Return the [X, Y] coordinate for the center point of the cell that contains the specified text.  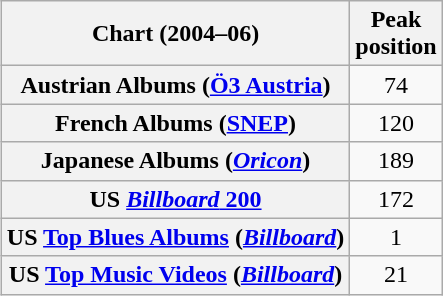
US Billboard 200 [176, 199]
172 [396, 199]
189 [396, 161]
74 [396, 85]
US Top Music Videos (Billboard) [176, 275]
1 [396, 237]
US Top Blues Albums (Billboard) [176, 237]
Peakposition [396, 34]
21 [396, 275]
Austrian Albums (Ö3 Austria) [176, 85]
120 [396, 123]
Japanese Albums (Oricon) [176, 161]
French Albums (SNEP) [176, 123]
Chart (2004–06) [176, 34]
